Pinpoint the cell where the given text exists, returning its (x, y) midpoint coordinate. 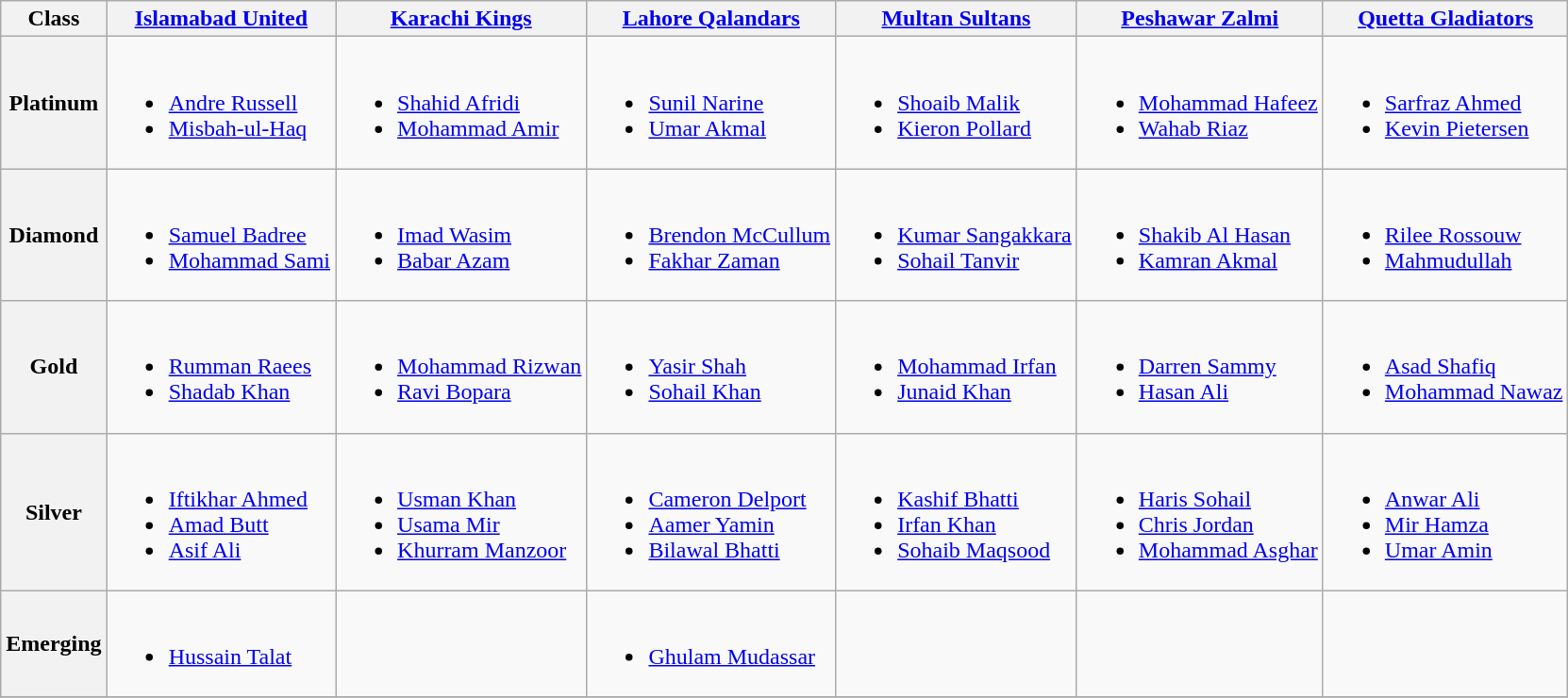
Shahid AfridiMohammad Amir (461, 103)
Haris SohailChris JordanMohammad Asghar (1200, 511)
Kashif BhattiIrfan KhanSohaib Maqsood (957, 511)
Sarfraz AhmedKevin Pietersen (1445, 103)
Islamabad United (221, 19)
Kumar SangakkaraSohail Tanvir (957, 235)
Anwar AliMir HamzaUmar Amin (1445, 511)
Cameron DelportAamer YaminBilawal Bhatti (711, 511)
Sunil NarineUmar Akmal (711, 103)
Imad WasimBabar Azam (461, 235)
Rumman RaeesShadab Khan (221, 367)
Gold (54, 367)
Rilee RossouwMahmudullah (1445, 235)
Mohammad RizwanRavi Bopara (461, 367)
Brendon McCullumFakhar Zaman (711, 235)
Iftikhar AhmedAmad ButtAsif Ali (221, 511)
Diamond (54, 235)
Asad ShafiqMohammad Nawaz (1445, 367)
Peshawar Zalmi (1200, 19)
Emerging (54, 643)
Class (54, 19)
Lahore Qalandars (711, 19)
Karachi Kings (461, 19)
Silver (54, 511)
Darren SammyHasan Ali (1200, 367)
Samuel BadreeMohammad Sami (221, 235)
Hussain Talat (221, 643)
Usman KhanUsama MirKhurram Manzoor (461, 511)
Ghulam Mudassar (711, 643)
Quetta Gladiators (1445, 19)
Andre RussellMisbah-ul-Haq (221, 103)
Shakib Al HasanKamran Akmal (1200, 235)
Shoaib MalikKieron Pollard (957, 103)
Multan Sultans (957, 19)
Platinum (54, 103)
Yasir ShahSohail Khan (711, 367)
Mohammad IrfanJunaid Khan (957, 367)
Mohammad HafeezWahab Riaz (1200, 103)
